Locate the cell with the specified text and output its (X, Y) center coordinate. 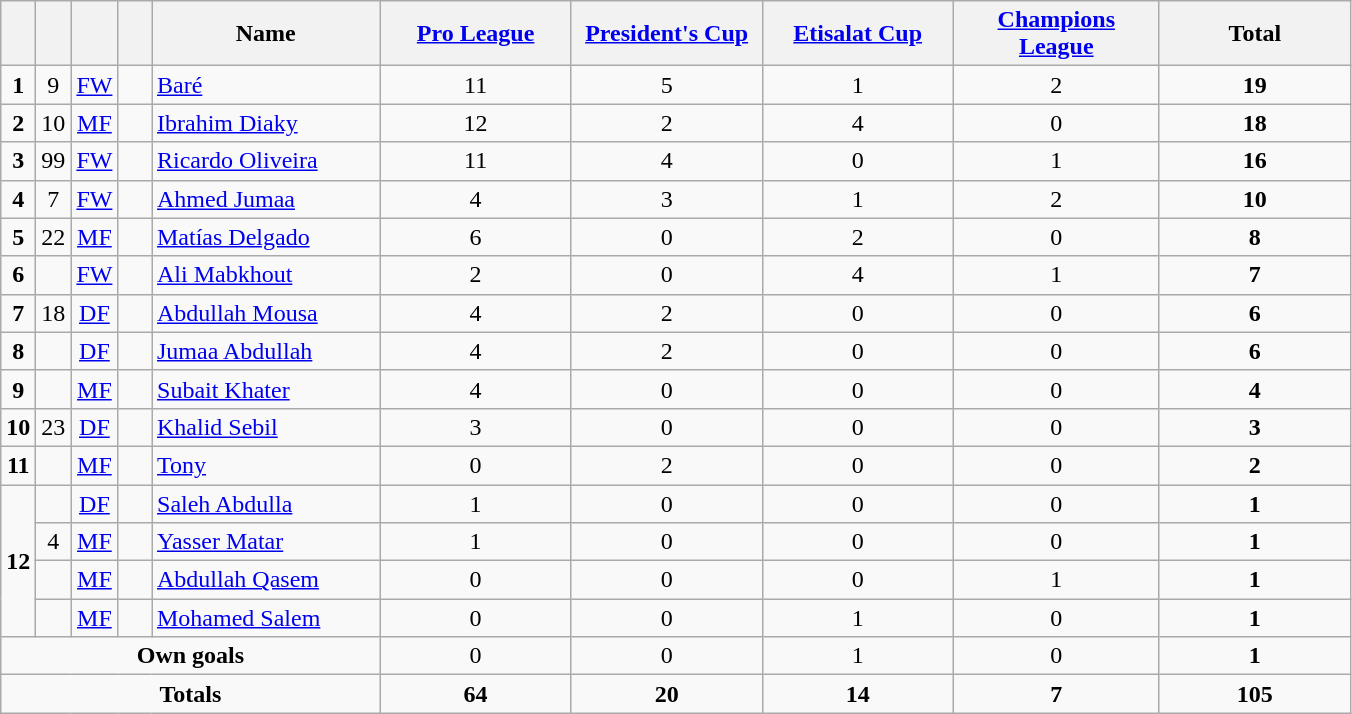
Matías Delgado (266, 237)
Subait Khater (266, 389)
23 (54, 427)
Mohamed Salem (266, 618)
President's Cup (666, 34)
20 (666, 694)
Saleh Abdulla (266, 503)
105 (1254, 694)
Own goals (190, 656)
Yasser Matar (266, 542)
Ahmed Jumaa (266, 199)
99 (54, 161)
Champions League (1056, 34)
Baré (266, 85)
Ibrahim Diaky (266, 123)
Jumaa Abdullah (266, 351)
Pro League (476, 34)
Name (266, 34)
Totals (190, 694)
Ricardo Oliveira (266, 161)
Abdullah Qasem (266, 580)
Total (1254, 34)
Tony (266, 465)
64 (476, 694)
22 (54, 237)
Khalid Sebil (266, 427)
19 (1254, 85)
Etisalat Cup (858, 34)
Abdullah Mousa (266, 313)
Ali Mabkhout (266, 275)
14 (858, 694)
16 (1254, 161)
